Determine the [x, y] coordinate at the center of the cell enclosing the given text.  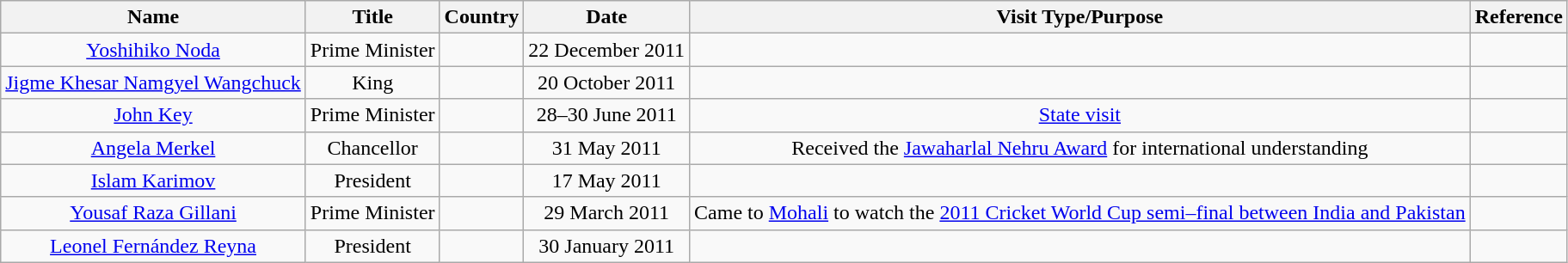
Title [372, 17]
28–30 June 2011 [607, 115]
30 January 2011 [607, 246]
Leonel Fernández Reyna [153, 246]
King [372, 83]
State visit [1080, 115]
Reference [1519, 17]
Angela Merkel [153, 148]
29 March 2011 [607, 213]
Yoshihiko Noda [153, 50]
Chancellor [372, 148]
Yousaf Raza Gillani [153, 213]
Islam Karimov [153, 180]
Visit Type/Purpose [1080, 17]
31 May 2011 [607, 148]
Received the Jawaharlal Nehru Award for international understanding [1080, 148]
Name [153, 17]
Came to Mohali to watch the 2011 Cricket World Cup semi–final between India and Pakistan [1080, 213]
Jigme Khesar Namgyel Wangchuck [153, 83]
Date [607, 17]
Country [482, 17]
22 December 2011 [607, 50]
17 May 2011 [607, 180]
John Key [153, 115]
20 October 2011 [607, 83]
